Search for the cell housing the specified text and yield its [X, Y] center coordinate. 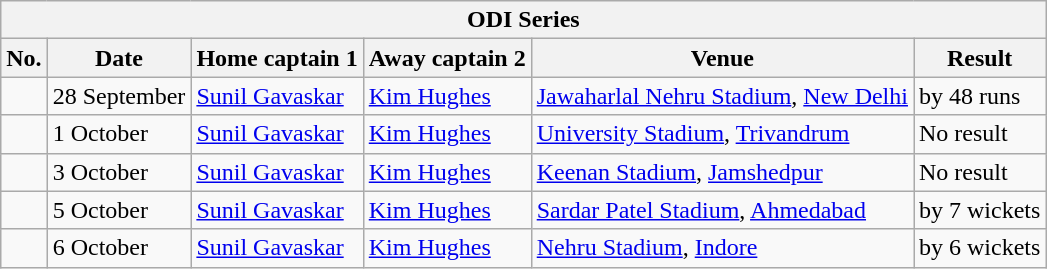
Away captain 2 [447, 58]
Nehru Stadium, Indore [722, 248]
Keenan Stadium, Jamshedpur [722, 172]
1 October [119, 134]
Date [119, 58]
Home captain 1 [277, 58]
3 October [119, 172]
by 6 wickets [980, 248]
No. [24, 58]
6 October [119, 248]
by 48 runs [980, 96]
ODI Series [524, 20]
5 October [119, 210]
by 7 wickets [980, 210]
Sardar Patel Stadium, Ahmedabad [722, 210]
28 September [119, 96]
Result [980, 58]
Venue [722, 58]
Jawaharlal Nehru Stadium, New Delhi [722, 96]
University Stadium, Trivandrum [722, 134]
